Return the (X, Y) coordinate for the center point of the cell that contains the specified text.  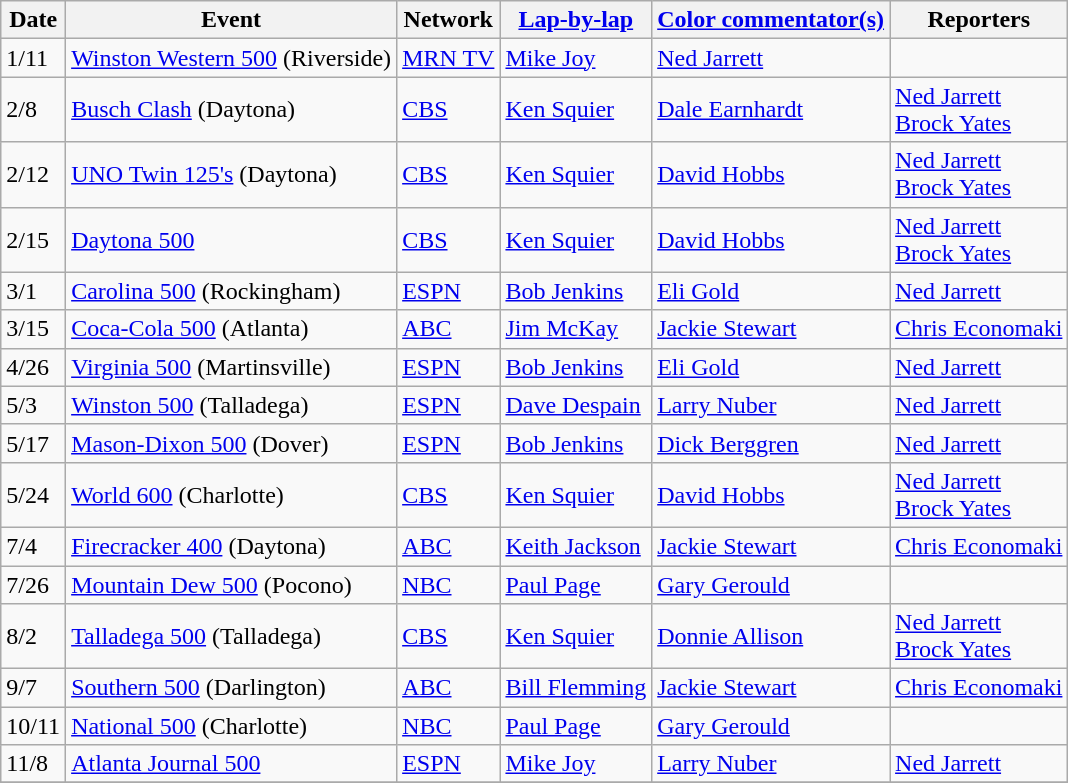
World 600 (Charlotte) (232, 494)
9/7 (34, 688)
Dick Berggren (771, 443)
4/26 (34, 367)
5/17 (34, 443)
Atlanta Journal 500 (232, 764)
10/11 (34, 726)
Date (34, 20)
3/1 (34, 291)
Winston Western 500 (Riverside) (232, 58)
Keith Jackson (576, 546)
Donnie Allison (771, 636)
Winston 500 (Talladega) (232, 405)
Dale Earnhardt (771, 110)
11/8 (34, 764)
Network (448, 20)
Busch Clash (Daytona) (232, 110)
3/15 (34, 329)
Event (232, 20)
Coca-Cola 500 (Atlanta) (232, 329)
Southern 500 (Darlington) (232, 688)
Talladega 500 (Talladega) (232, 636)
Jim McKay (576, 329)
Dave Despain (576, 405)
1/11 (34, 58)
Mason-Dixon 500 (Dover) (232, 443)
8/2 (34, 636)
5/24 (34, 494)
Firecracker 400 (Daytona) (232, 546)
7/4 (34, 546)
MRN TV (448, 58)
Bill Flemming (576, 688)
5/3 (34, 405)
Mountain Dew 500 (Pocono) (232, 585)
Lap-by-lap (576, 20)
Reporters (979, 20)
Carolina 500 (Rockingham) (232, 291)
2/8 (34, 110)
Color commentator(s) (771, 20)
Daytona 500 (232, 240)
Virginia 500 (Martinsville) (232, 367)
7/26 (34, 585)
2/15 (34, 240)
National 500 (Charlotte) (232, 726)
UNO Twin 125's (Daytona) (232, 174)
2/12 (34, 174)
